Provide the [x, y] coordinate of the cell's center where the given text is located.  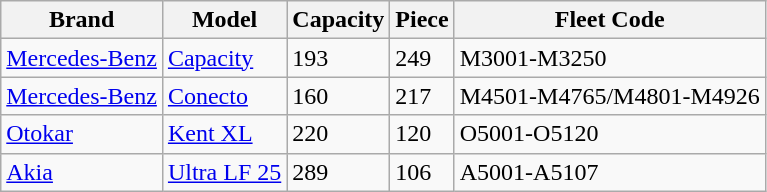
Kent XL [224, 134]
Ultra LF 25 [224, 172]
220 [338, 134]
Fleet Code [610, 20]
Brand [82, 20]
M4501-M4765/M4801-M4926 [610, 96]
193 [338, 58]
A5001-A5107 [610, 172]
106 [422, 172]
Otokar [82, 134]
289 [338, 172]
160 [338, 96]
Model [224, 20]
O5001-O5120 [610, 134]
Akia [82, 172]
249 [422, 58]
M3001-M3250 [610, 58]
217 [422, 96]
Conecto [224, 96]
120 [422, 134]
Piece [422, 20]
